Pinpoint the cell where the given text exists, returning its (x, y) midpoint coordinate. 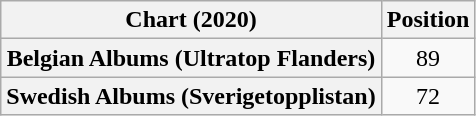
Position (428, 20)
Belgian Albums (Ultratop Flanders) (191, 58)
Chart (2020) (191, 20)
89 (428, 58)
72 (428, 96)
Swedish Albums (Sverigetopplistan) (191, 96)
